Pinpoint the cell where the given text exists, returning its [x, y] midpoint coordinate. 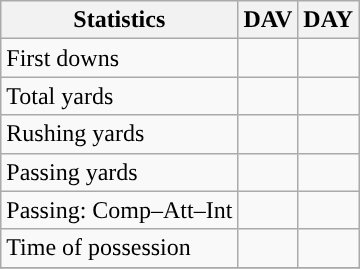
DAV [268, 20]
Total yards [120, 96]
DAY [328, 20]
First downs [120, 58]
Passing: Comp–Att–Int [120, 210]
Time of possession [120, 248]
Passing yards [120, 172]
Rushing yards [120, 134]
Statistics [120, 20]
